Capture the cell that displays the provided text and extract its (x, y) central coordinate. 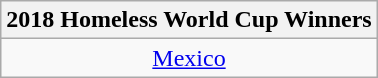
2018 Homeless World Cup Winners (189, 20)
Mexico (189, 58)
